Return the (x, y) coordinate for the center point of the cell that contains the specified text.  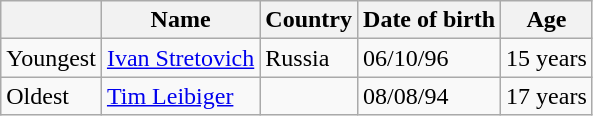
06/10/96 (430, 58)
Ivan Stretovich (180, 58)
Date of birth (430, 20)
Name (180, 20)
17 years (547, 96)
Age (547, 20)
Tim Leibiger (180, 96)
Oldest (52, 96)
Country (309, 20)
08/08/94 (430, 96)
Russia (309, 58)
15 years (547, 58)
Youngest (52, 58)
